Locate the cell with the specified text and output its [x, y] center coordinate. 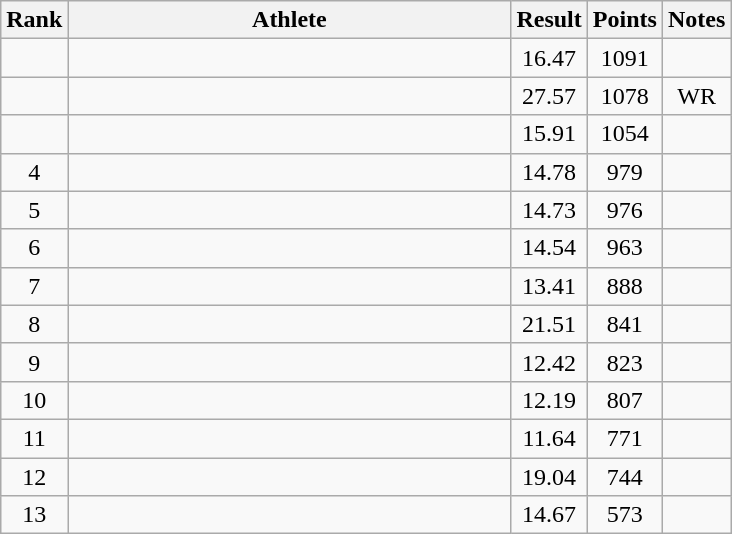
14.73 [549, 210]
14.78 [549, 172]
5 [34, 210]
Notes [696, 20]
823 [624, 362]
13.41 [549, 286]
11.64 [549, 438]
21.51 [549, 324]
Athlete [290, 20]
WR [696, 96]
19.04 [549, 477]
Result [549, 20]
10 [34, 400]
11 [34, 438]
6 [34, 248]
12.19 [549, 400]
807 [624, 400]
1054 [624, 134]
16.47 [549, 58]
976 [624, 210]
14.67 [549, 515]
1091 [624, 58]
27.57 [549, 96]
573 [624, 515]
Points [624, 20]
4 [34, 172]
963 [624, 248]
8 [34, 324]
14.54 [549, 248]
744 [624, 477]
13 [34, 515]
979 [624, 172]
7 [34, 286]
771 [624, 438]
12.42 [549, 362]
888 [624, 286]
15.91 [549, 134]
Rank [34, 20]
1078 [624, 96]
841 [624, 324]
9 [34, 362]
12 [34, 477]
